Search for the cell housing the specified text and yield its [x, y] center coordinate. 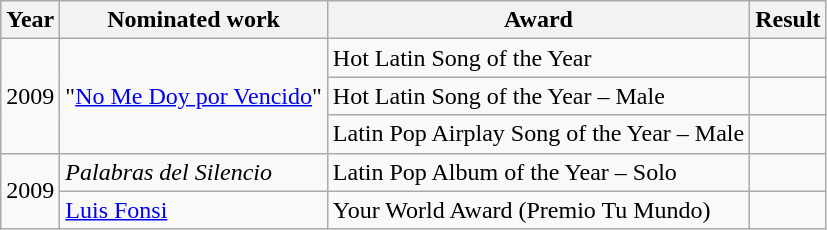
Palabras del Silencio [194, 172]
Hot Latin Song of the Year – Male [538, 96]
"No Me Doy por Vencido" [194, 96]
Your World Award (Premio Tu Mundo) [538, 210]
Hot Latin Song of the Year [538, 58]
Nominated work [194, 20]
Luis Fonsi [194, 210]
Award [538, 20]
Latin Pop Airplay Song of the Year – Male [538, 134]
Result [788, 20]
Year [30, 20]
Latin Pop Album of the Year – Solo [538, 172]
